Capture the cell that displays the provided text and extract its (X, Y) central coordinate. 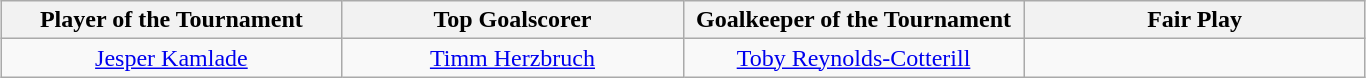
Top Goalscorer (512, 20)
Goalkeeper of the Tournament (854, 20)
Toby Reynolds-Cotterill (854, 58)
Timm Herzbruch (512, 58)
Jesper Kamlade (172, 58)
Fair Play (1194, 20)
Player of the Tournament (172, 20)
